Locate the cell with the specified text and output its [x, y] center coordinate. 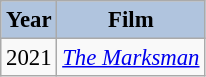
Film [131, 20]
2021 [29, 58]
Year [29, 20]
The Marksman [131, 58]
